Capture the cell that displays the provided text and extract its [x, y] central coordinate. 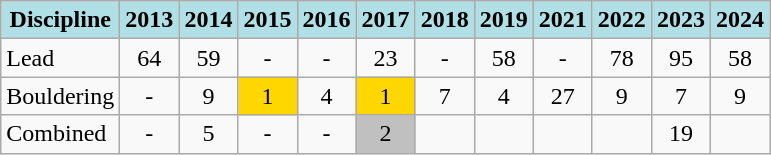
2023 [680, 20]
2022 [622, 20]
2019 [504, 20]
95 [680, 58]
23 [386, 58]
Bouldering [60, 96]
Lead [60, 58]
2017 [386, 20]
2015 [268, 20]
2018 [444, 20]
64 [150, 58]
Discipline [60, 20]
19 [680, 134]
59 [208, 58]
2014 [208, 20]
Combined [60, 134]
5 [208, 134]
2021 [562, 20]
27 [562, 96]
2013 [150, 20]
78 [622, 58]
2 [386, 134]
2016 [326, 20]
2024 [740, 20]
